Scan for the cell matching the given text and deliver its [x, y] coordinate at center. 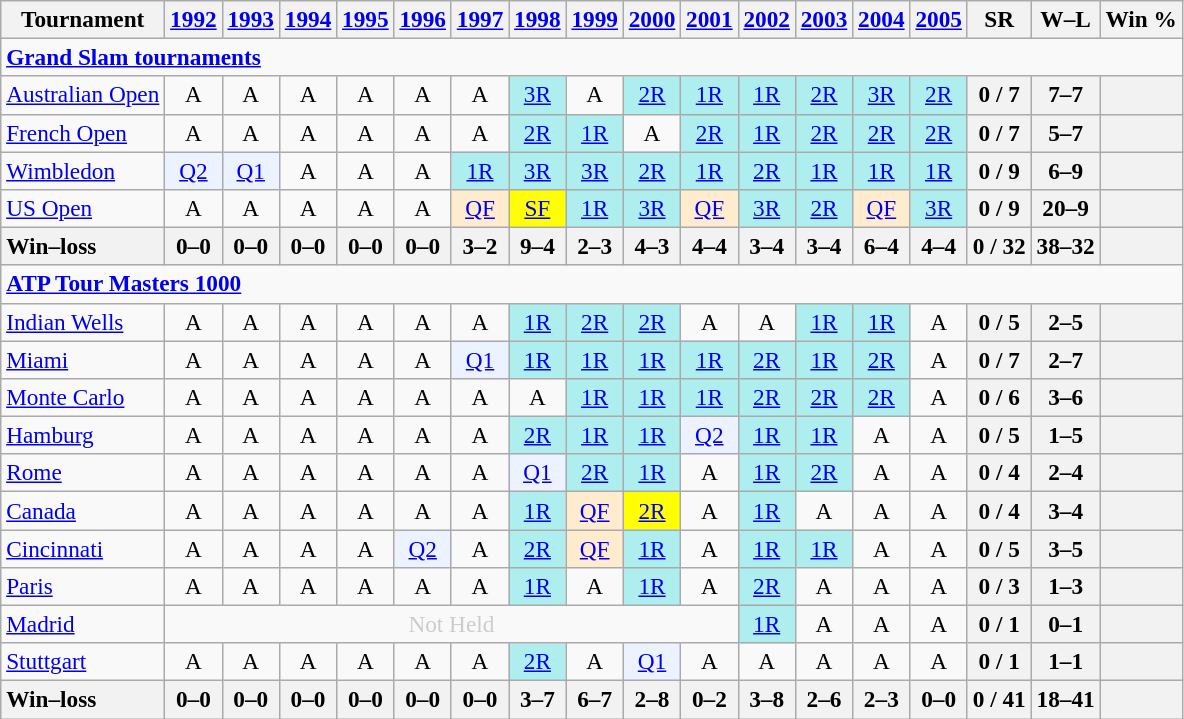
Wimbledon [83, 170]
6–7 [594, 699]
38–32 [1066, 246]
3–2 [480, 246]
Rome [83, 473]
1–1 [1066, 662]
2004 [882, 19]
2–4 [1066, 473]
2001 [710, 19]
2–5 [1066, 322]
1–5 [1066, 435]
1997 [480, 19]
9–4 [538, 246]
SR [999, 19]
6–4 [882, 246]
0–1 [1066, 624]
20–9 [1066, 208]
Not Held [452, 624]
6–9 [1066, 170]
7–7 [1066, 95]
2–6 [824, 699]
1–3 [1066, 586]
1994 [308, 19]
Canada [83, 510]
ATP Tour Masters 1000 [592, 284]
3–6 [1066, 397]
4–3 [652, 246]
1996 [422, 19]
1995 [366, 19]
US Open [83, 208]
Cincinnati [83, 548]
1999 [594, 19]
1993 [250, 19]
5–7 [1066, 133]
2000 [652, 19]
2–8 [652, 699]
Australian Open [83, 95]
3–5 [1066, 548]
Monte Carlo [83, 397]
2005 [938, 19]
3–8 [766, 699]
Stuttgart [83, 662]
2–7 [1066, 359]
1998 [538, 19]
2003 [824, 19]
Paris [83, 586]
18–41 [1066, 699]
3–7 [538, 699]
0–2 [710, 699]
W–L [1066, 19]
0 / 32 [999, 246]
Win % [1141, 19]
0 / 6 [999, 397]
0 / 3 [999, 586]
Miami [83, 359]
Indian Wells [83, 322]
2002 [766, 19]
0 / 41 [999, 699]
Hamburg [83, 435]
Grand Slam tournaments [592, 57]
French Open [83, 133]
Tournament [83, 19]
SF [538, 208]
1992 [194, 19]
Madrid [83, 624]
